For the text-containing cell, return its midpoint in (x, y) coordinate format. 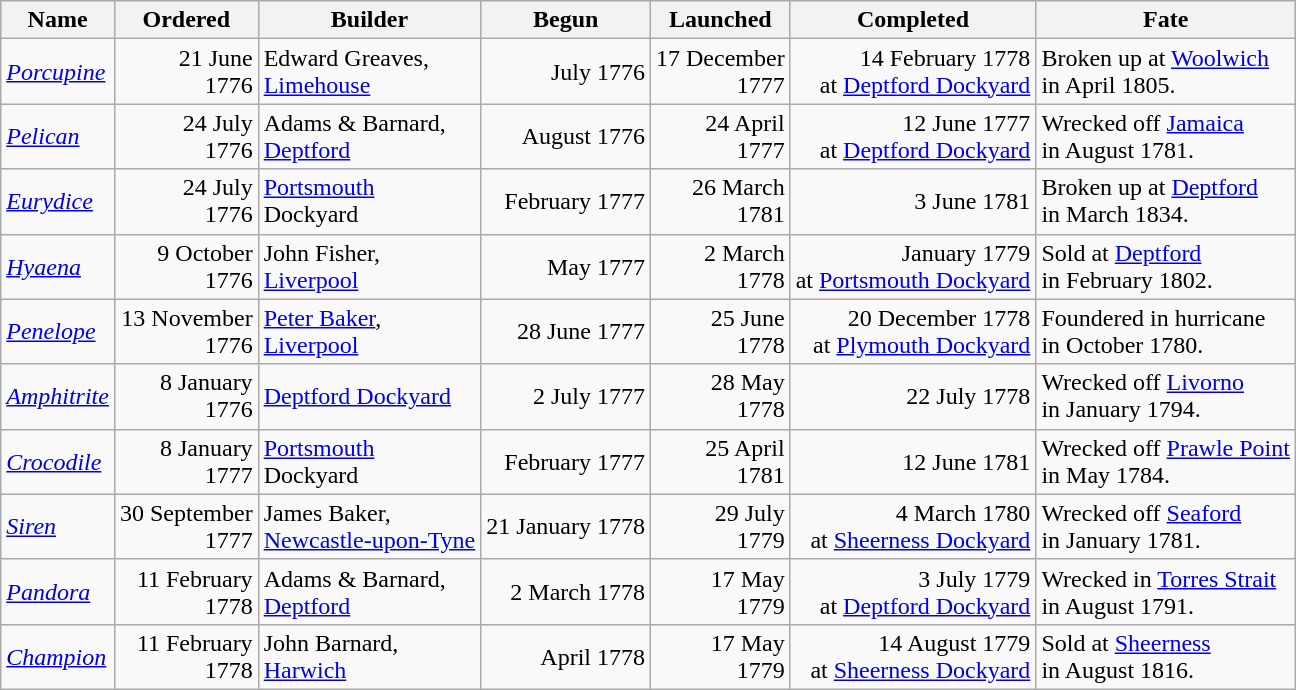
John Fisher, Liverpool (370, 266)
Foundered in hurricane in October 1780. (1166, 332)
28 June 1777 (566, 332)
29 July1779 (721, 526)
Completed (913, 20)
January 1779at Portsmouth Dockyard (913, 266)
Siren (58, 526)
4 March 1780at Sheerness Dockyard (913, 526)
8 January1776 (186, 396)
Fate (1166, 20)
20 December 1778at Plymouth Dockyard (913, 332)
John Barnard, Harwich (370, 656)
Broken up at Deptford in March 1834. (1166, 202)
3 July 1779at Deptford Dockyard (913, 592)
Name (58, 20)
22 July 1778 (913, 396)
30 September1777 (186, 526)
Ordered (186, 20)
Wrecked off Jamaica in August 1781. (1166, 136)
James Baker, Newcastle-upon-Tyne (370, 526)
Begun (566, 20)
May 1777 (566, 266)
25 April1781 (721, 462)
Crocodile (58, 462)
Wrecked off Prawle Point in May 1784. (1166, 462)
Wrecked off Livorno in January 1794. (1166, 396)
April 1778 (566, 656)
2 March1778 (721, 266)
Peter Baker, Liverpool (370, 332)
Broken up at Woolwich in April 1805. (1166, 72)
21 June1776 (186, 72)
28 May1778 (721, 396)
Sold at Deptford in February 1802. (1166, 266)
24 April1777 (721, 136)
13 November1776 (186, 332)
Pandora (58, 592)
17 December1777 (721, 72)
August 1776 (566, 136)
14 February 1778at Deptford Dockyard (913, 72)
12 June 1777at Deptford Dockyard (913, 136)
Porcupine (58, 72)
26 March1781 (721, 202)
Wrecked off Seaford in January 1781. (1166, 526)
Pelican (58, 136)
July 1776 (566, 72)
Penelope (58, 332)
Edward Greaves, Limehouse (370, 72)
21 January 1778 (566, 526)
14 August 1779at Sheerness Dockyard (913, 656)
Sold at Sheerness in August 1816. (1166, 656)
8 January1777 (186, 462)
2 March 1778 (566, 592)
25 June1778 (721, 332)
Launched (721, 20)
Hyaena (58, 266)
Wrecked in Torres Strait in August 1791. (1166, 592)
Deptford Dockyard (370, 396)
Amphitrite (58, 396)
12 June 1781 (913, 462)
9 October1776 (186, 266)
Champion (58, 656)
Eurydice (58, 202)
2 July 1777 (566, 396)
3 June 1781 (913, 202)
Builder (370, 20)
